Find where the given text appears and provide that cell's center as [X, Y] coordinate. 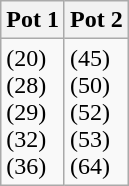
(45) (50) (52) (53) (64) [96, 112]
(20) (28) (29) (32) (36) [33, 112]
Pot 1 [33, 20]
Pot 2 [96, 20]
